Return (X, Y) of the center of cell containing provided text 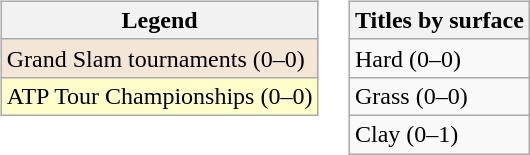
Legend (160, 20)
Clay (0–1) (439, 134)
Grand Slam tournaments (0–0) (160, 58)
Grass (0–0) (439, 96)
ATP Tour Championships (0–0) (160, 96)
Hard (0–0) (439, 58)
Titles by surface (439, 20)
